Extract the [x, y] coordinate from the center of the cell holding the provided text.  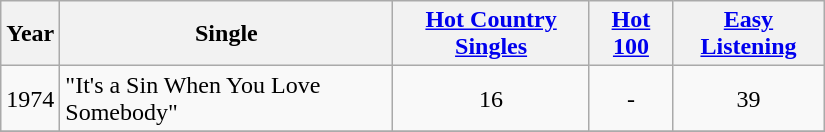
16 [491, 98]
Year [30, 34]
Hot Country Singles [491, 34]
39 [749, 98]
Easy Listening [749, 34]
- [630, 98]
1974 [30, 98]
Hot 100 [630, 34]
"It's a Sin When You Love Somebody" [226, 98]
Single [226, 34]
